Capture the cell that displays the provided text and extract its (X, Y) central coordinate. 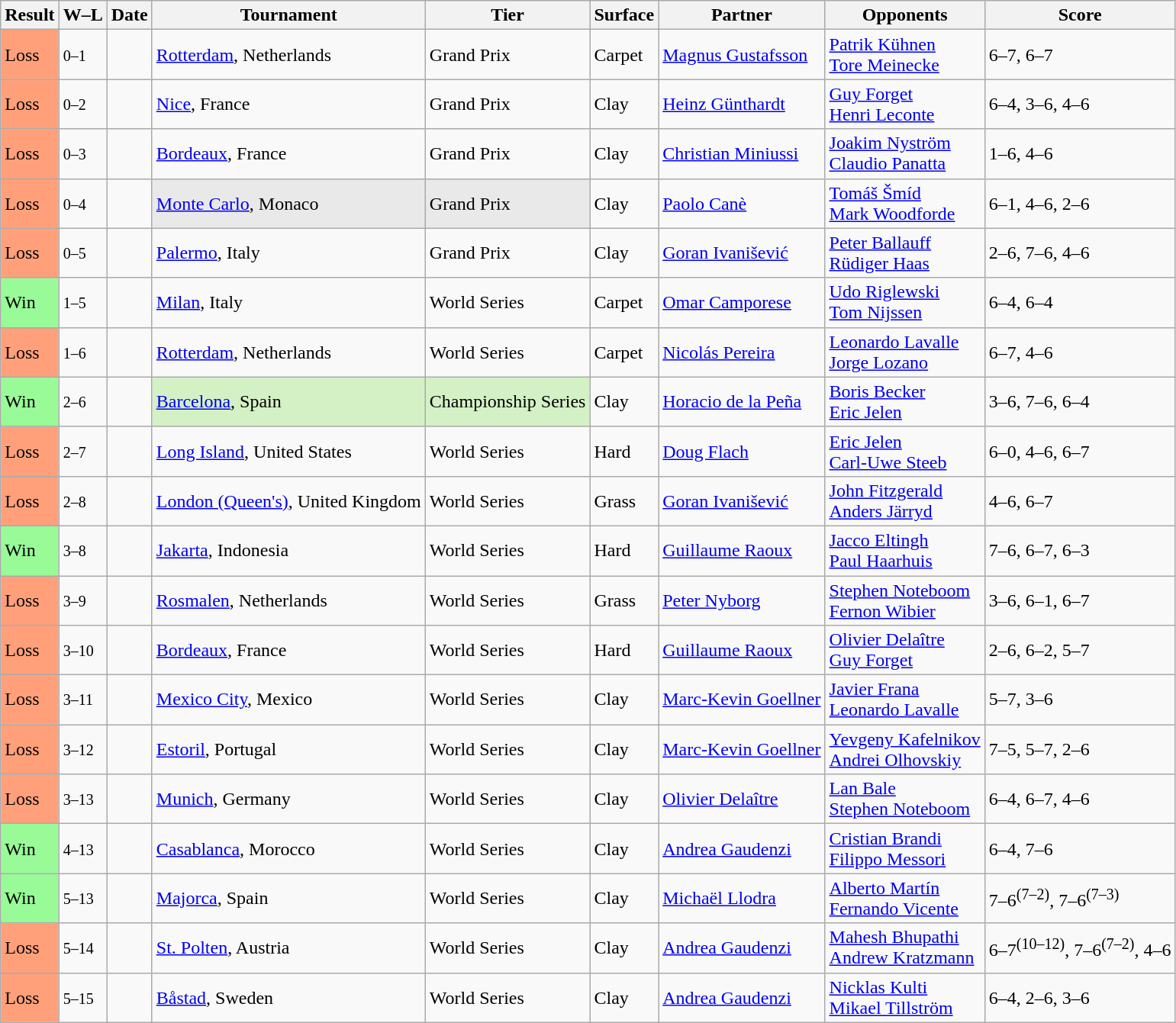
3–6, 6–1, 6–7 (1080, 600)
Surface (624, 15)
3–12 (82, 749)
6–7, 4–6 (1080, 352)
Yevgeny Kafelnikov Andrei Olhovskiy (905, 749)
Jacco Eltingh Paul Haarhuis (905, 551)
Lan Bale Stephen Noteboom (905, 799)
Tier (507, 15)
4–6, 6–7 (1080, 500)
0–4 (82, 203)
Javier Frana Leonardo Lavalle (905, 700)
1–6 (82, 352)
Opponents (905, 15)
5–7, 3–6 (1080, 700)
Date (130, 15)
Peter Nyborg (742, 600)
Barcelona, Spain (288, 401)
Estoril, Portugal (288, 749)
2–6 (82, 401)
Paolo Canè (742, 203)
3–11 (82, 700)
3–13 (82, 799)
Championship Series (507, 401)
2–6, 6–2, 5–7 (1080, 650)
Mexico City, Mexico (288, 700)
Jakarta, Indonesia (288, 551)
Rosmalen, Netherlands (288, 600)
Doug Flach (742, 452)
5–13 (82, 899)
Milan, Italy (288, 302)
1–5 (82, 302)
4–13 (82, 848)
5–14 (82, 947)
Magnus Gustafsson (742, 55)
0–2 (82, 104)
6–4, 6–7, 4–6 (1080, 799)
London (Queen's), United Kingdom (288, 500)
6–1, 4–6, 2–6 (1080, 203)
3–8 (82, 551)
2–7 (82, 452)
Olivier Delaître (742, 799)
2–8 (82, 500)
Cristian Brandi Filippo Messori (905, 848)
Patrik Kühnen Tore Meinecke (905, 55)
6–4, 3–6, 4–6 (1080, 104)
Heinz Günthardt (742, 104)
Boris Becker Eric Jelen (905, 401)
Munich, Germany (288, 799)
Majorca, Spain (288, 899)
3–9 (82, 600)
W–L (82, 15)
Udo Riglewski Tom Nijssen (905, 302)
7–5, 5–7, 2–6 (1080, 749)
6–4, 7–6 (1080, 848)
Guy Forget Henri Leconte (905, 104)
Long Island, United States (288, 452)
7–6(7–2), 7–6(7–3) (1080, 899)
0–1 (82, 55)
3–10 (82, 650)
Omar Camporese (742, 302)
1–6, 4–6 (1080, 154)
Score (1080, 15)
3–6, 7–6, 6–4 (1080, 401)
0–3 (82, 154)
Alberto Martín Fernando Vicente (905, 899)
6–4, 6–4 (1080, 302)
Leonardo Lavalle Jorge Lozano (905, 352)
Michaël Llodra (742, 899)
Horacio de la Peña (742, 401)
Nicolás Pereira (742, 352)
Christian Miniussi (742, 154)
St. Polten, Austria (288, 947)
Tournament (288, 15)
6–7, 6–7 (1080, 55)
7–6, 6–7, 6–3 (1080, 551)
Båstad, Sweden (288, 998)
Casablanca, Morocco (288, 848)
Peter Ballauff Rüdiger Haas (905, 253)
Eric Jelen Carl-Uwe Steeb (905, 452)
5–15 (82, 998)
6–7(10–12), 7–6(7–2), 4–6 (1080, 947)
Mahesh Bhupathi Andrew Kratzmann (905, 947)
Nice, France (288, 104)
Result (30, 15)
Partner (742, 15)
Monte Carlo, Monaco (288, 203)
Palermo, Italy (288, 253)
2–6, 7–6, 4–6 (1080, 253)
Stephen Noteboom Fernon Wibier (905, 600)
Olivier Delaître Guy Forget (905, 650)
6–0, 4–6, 6–7 (1080, 452)
Nicklas Kulti Mikael Tillström (905, 998)
John Fitzgerald Anders Järryd (905, 500)
Tomáš Šmíd Mark Woodforde (905, 203)
0–5 (82, 253)
6–4, 2–6, 3–6 (1080, 998)
Joakim Nyström Claudio Panatta (905, 154)
